Detect which cell encompasses the target text, then output its [X, Y] center coordinate. 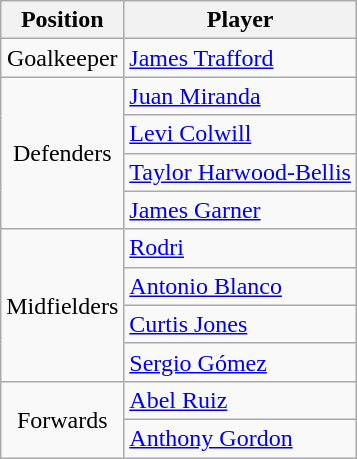
Defenders [62, 153]
Position [62, 20]
Rodri [240, 248]
Abel Ruiz [240, 400]
Juan Miranda [240, 96]
Sergio Gómez [240, 362]
James Garner [240, 210]
Player [240, 20]
Goalkeeper [62, 58]
Taylor Harwood-Bellis [240, 172]
Curtis Jones [240, 324]
James Trafford [240, 58]
Levi Colwill [240, 134]
Anthony Gordon [240, 438]
Forwards [62, 419]
Antonio Blanco [240, 286]
Midfielders [62, 305]
